Return (x, y) of the center of cell containing provided text 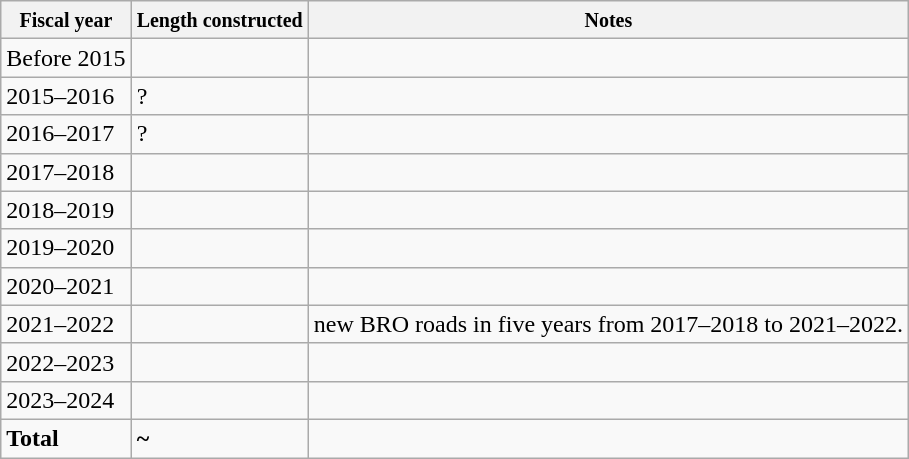
2016–2017 (66, 134)
Total (66, 438)
~ (220, 438)
2022–2023 (66, 362)
2023–2024 (66, 400)
Length constructed (220, 20)
Fiscal year (66, 20)
Before 2015 (66, 58)
new BRO roads in five years from 2017–2018 to 2021–2022. (608, 324)
2018–2019 (66, 210)
2017–2018 (66, 172)
Notes (608, 20)
2020–2021 (66, 286)
2019–2020 (66, 248)
2021–2022 (66, 324)
2015–2016 (66, 96)
